Locate the cell with the specified text and output its (X, Y) center coordinate. 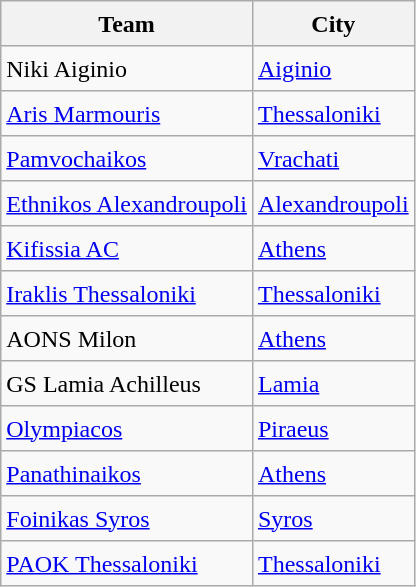
Iraklis Thessaloniki (127, 294)
Niki Aiginio (127, 68)
Ethnikos Alexandroupoli (127, 204)
Alexandroupoli (333, 204)
AONS Milon (127, 338)
Foinikas Syros (127, 518)
Lamia (333, 384)
Syros (333, 518)
Aris Marmouris (127, 114)
Team (127, 24)
PAOK Thessaloniki (127, 564)
Panathinaikos (127, 474)
GS Lamia Achilleus (127, 384)
Olympiacos (127, 428)
Piraeus (333, 428)
Kifissia AC (127, 248)
City (333, 24)
Pamvochaikos (127, 158)
Aiginio (333, 68)
Vrachati (333, 158)
